Extract the (X, Y) coordinate from the center of the cell holding the provided text.  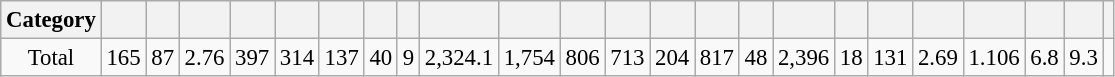
204 (672, 58)
2.76 (204, 58)
6.8 (1044, 58)
165 (124, 58)
131 (890, 58)
2,396 (804, 58)
1,754 (529, 58)
40 (380, 58)
9.3 (1084, 58)
48 (756, 58)
137 (342, 58)
9 (408, 58)
397 (252, 58)
2,324.1 (458, 58)
713 (628, 58)
18 (852, 58)
Category (51, 20)
2.69 (938, 58)
87 (162, 58)
1.106 (994, 58)
806 (582, 58)
314 (298, 58)
817 (718, 58)
Total (51, 58)
